Pinpoint the cell where the given text exists, returning its (x, y) midpoint coordinate. 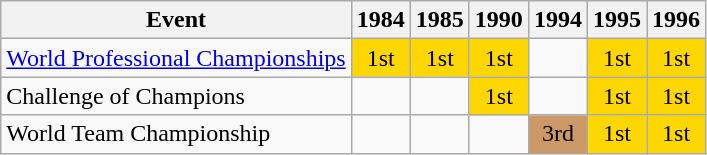
1984 (380, 20)
1985 (440, 20)
Event (176, 20)
1990 (498, 20)
Challenge of Champions (176, 96)
World Team Championship (176, 134)
World Professional Championships (176, 58)
3rd (558, 134)
1995 (616, 20)
1994 (558, 20)
1996 (676, 20)
